Return the [X, Y] coordinate for the center point of the cell that contains the specified text.  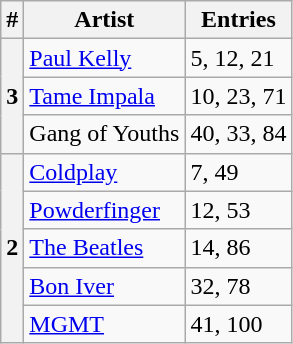
The Beatles [104, 248]
Artist [104, 20]
Bon Iver [104, 286]
Coldplay [104, 172]
32, 78 [238, 286]
5, 12, 21 [238, 58]
7, 49 [238, 172]
3 [12, 96]
Entries [238, 20]
MGMT [104, 324]
40, 33, 84 [238, 134]
Tame Impala [104, 96]
2 [12, 248]
12, 53 [238, 210]
Powderfinger [104, 210]
# [12, 20]
Paul Kelly [104, 58]
10, 23, 71 [238, 96]
41, 100 [238, 324]
Gang of Youths [104, 134]
14, 86 [238, 248]
